Capture the cell that displays the provided text and extract its [x, y] central coordinate. 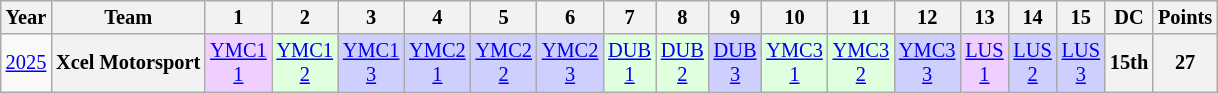
LUS1 [984, 63]
DUB3 [736, 63]
9 [736, 17]
15 [1081, 17]
5 [504, 17]
4 [437, 17]
LUS2 [1033, 63]
DC [1129, 17]
YMC12 [305, 63]
YMC33 [927, 63]
15th [1129, 63]
DUB2 [682, 63]
2 [305, 17]
Points [1185, 17]
10 [794, 17]
YMC31 [794, 63]
Xcel Motorsport [128, 63]
Year [26, 17]
13 [984, 17]
1 [238, 17]
YMC32 [861, 63]
DUB1 [630, 63]
2025 [26, 63]
3 [371, 17]
YMC11 [238, 63]
11 [861, 17]
6 [570, 17]
YMC22 [504, 63]
8 [682, 17]
14 [1033, 17]
YMC13 [371, 63]
7 [630, 17]
YMC23 [570, 63]
12 [927, 17]
YMC21 [437, 63]
27 [1185, 63]
Team [128, 17]
LUS3 [1081, 63]
